From the cell containing the given text, extract its center point as [x, y] coordinate. 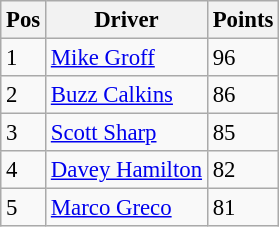
2 [24, 95]
Buzz Calkins [127, 95]
81 [242, 208]
Davey Hamilton [127, 170]
Marco Greco [127, 208]
4 [24, 170]
Pos [24, 20]
3 [24, 133]
86 [242, 95]
Mike Groff [127, 58]
Scott Sharp [127, 133]
82 [242, 170]
Points [242, 20]
1 [24, 58]
96 [242, 58]
5 [24, 208]
85 [242, 133]
Driver [127, 20]
